Find where the given text appears and provide that cell's center as [x, y] coordinate. 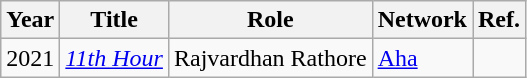
Role [270, 20]
11th Hour [114, 58]
Rajvardhan Rathore [270, 58]
Network [422, 20]
Ref. [498, 20]
2021 [30, 58]
Aha [422, 58]
Year [30, 20]
Title [114, 20]
